Detect which cell encompasses the target text, then output its [X, Y] center coordinate. 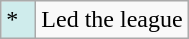
* [18, 20]
Led the league [112, 20]
